For the text-containing cell, return its midpoint in [X, Y] coordinate format. 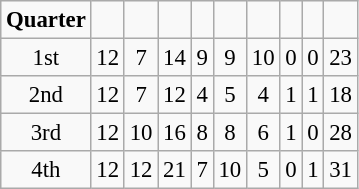
31 [340, 170]
23 [340, 58]
21 [174, 170]
2nd [46, 95]
18 [340, 95]
3rd [46, 133]
14 [174, 58]
Quarter [46, 20]
4th [46, 170]
16 [174, 133]
28 [340, 133]
6 [264, 133]
1st [46, 58]
